Extract the [x, y] coordinate from the center of the cell holding the provided text.  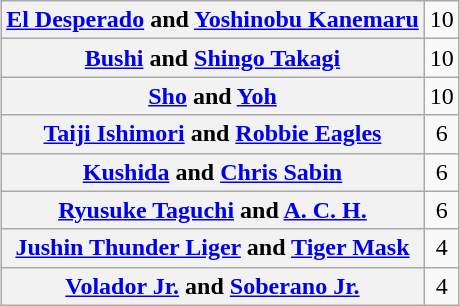
Volador Jr. and Soberano Jr. [213, 286]
Kushida and Chris Sabin [213, 172]
El Desperado and Yoshinobu Kanemaru [213, 20]
Jushin Thunder Liger and Tiger Mask [213, 248]
Taiji Ishimori and Robbie Eagles [213, 134]
Ryusuke Taguchi and A. C. H. [213, 210]
Sho and Yoh [213, 96]
Bushi and Shingo Takagi [213, 58]
